Detect which cell encompasses the target text, then output its (X, Y) center coordinate. 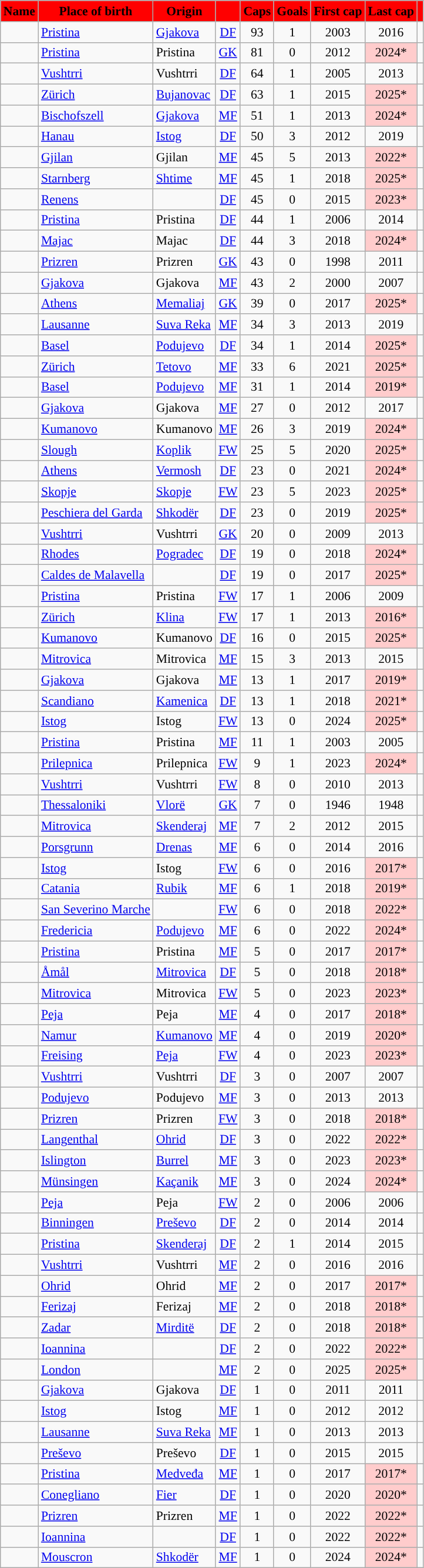
11 (257, 743)
9 (257, 764)
50 (257, 137)
27 (257, 408)
Fier (184, 1495)
Mouscron (96, 1557)
Goals (292, 11)
Rhodes (96, 554)
Starnberg (96, 178)
Hanau (96, 137)
London (96, 1370)
Caps (257, 11)
Kamenica (184, 701)
Scandiano (96, 701)
Peschiera del Garda (96, 513)
2025 (338, 1370)
8 (257, 784)
63 (257, 95)
1998 (338, 262)
Islington (96, 1161)
Tetovo (184, 367)
Pogradec (184, 554)
Thessaloniki (96, 805)
Conegliano (96, 1495)
Bischofszell (96, 116)
Vermosh (184, 471)
1946 (338, 805)
Name (19, 11)
Caldes de Malavella (96, 575)
Catania (96, 889)
Bujanovac (184, 95)
Medveđa (184, 1474)
Fredericia (96, 931)
Zadar (96, 1328)
Klina (184, 617)
Freising (96, 1056)
2010 (338, 784)
2000 (338, 283)
31 (257, 387)
81 (257, 53)
51 (257, 116)
Porsgrunn (96, 847)
2021* (391, 701)
San Severino Marche (96, 910)
39 (257, 304)
93 (257, 32)
Namur (96, 1035)
2016* (391, 617)
26 (257, 429)
Last cap (391, 11)
64 (257, 74)
Drenas (184, 847)
Münsingen (96, 1181)
15 (257, 659)
25 (257, 450)
Slough (96, 450)
Kaçanik (184, 1181)
Vlorë (184, 805)
First cap (338, 11)
Origin (184, 11)
Binningen (96, 1223)
Mirditë (184, 1328)
Burrel (184, 1161)
Langenthal (96, 1140)
Rubik (184, 889)
Koplik (184, 450)
1948 (391, 805)
20 (257, 534)
Memaliaj (184, 304)
16 (257, 638)
33 (257, 367)
Renens (96, 199)
Place of birth (96, 11)
Shtime (184, 178)
Åmål (96, 973)
